Scan for the cell matching the given text and deliver its [x, y] coordinate at center. 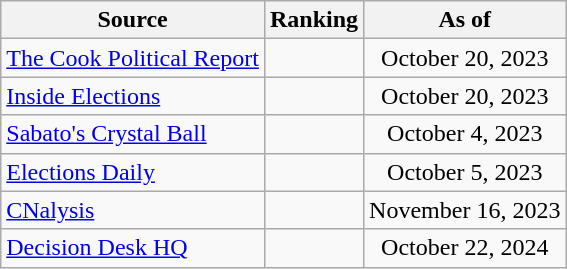
Inside Elections [133, 96]
October 4, 2023 [465, 134]
Sabato's Crystal Ball [133, 134]
October 5, 2023 [465, 172]
As of [465, 20]
November 16, 2023 [465, 210]
Source [133, 20]
Ranking [314, 20]
October 22, 2024 [465, 248]
Elections Daily [133, 172]
CNalysis [133, 210]
The Cook Political Report [133, 58]
Decision Desk HQ [133, 248]
